Output the [X, Y] coordinate of the center of the cell containing the given text.  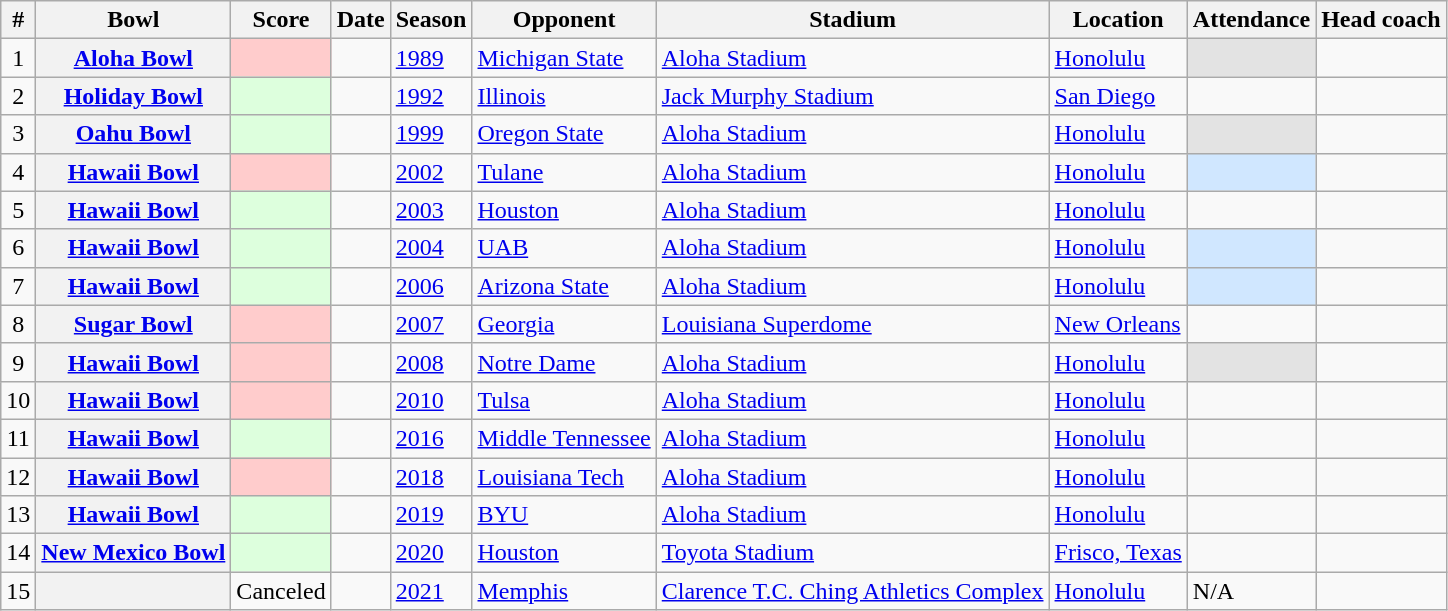
Arizona State [564, 286]
2021 [431, 591]
Canceled [281, 591]
Oahu Bowl [134, 134]
Louisiana Tech [564, 477]
UAB [564, 248]
Location [1118, 20]
Clarence T.C. Ching Athletics Complex [852, 591]
1999 [431, 134]
New Orleans [1118, 324]
2002 [431, 172]
Tulane [564, 172]
Bowl [134, 20]
2010 [431, 400]
10 [18, 400]
Louisiana Superdome [852, 324]
Opponent [564, 20]
8 [18, 324]
2019 [431, 515]
Oregon State [564, 134]
2007 [431, 324]
Frisco, Texas [1118, 553]
6 [18, 248]
New Mexico Bowl [134, 553]
15 [18, 591]
5 [18, 210]
Attendance [1251, 20]
4 [18, 172]
9 [18, 362]
Stadium [852, 20]
14 [18, 553]
Middle Tennessee [564, 438]
Georgia [564, 324]
Holiday Bowl [134, 96]
2003 [431, 210]
N/A [1251, 591]
Jack Murphy Stadium [852, 96]
Tulsa [564, 400]
San Diego [1118, 96]
1 [18, 58]
7 [18, 286]
BYU [564, 515]
Head coach [1381, 20]
Sugar Bowl [134, 324]
Memphis [564, 591]
Aloha Bowl [134, 58]
11 [18, 438]
1989 [431, 58]
2016 [431, 438]
Illinois [564, 96]
13 [18, 515]
# [18, 20]
Notre Dame [564, 362]
3 [18, 134]
Season [431, 20]
2020 [431, 553]
2 [18, 96]
Michigan State [564, 58]
Score [281, 20]
2008 [431, 362]
12 [18, 477]
Date [360, 20]
2006 [431, 286]
Toyota Stadium [852, 553]
1992 [431, 96]
2004 [431, 248]
2018 [431, 477]
